Extract the [x, y] coordinate from the center of the cell holding the provided text.  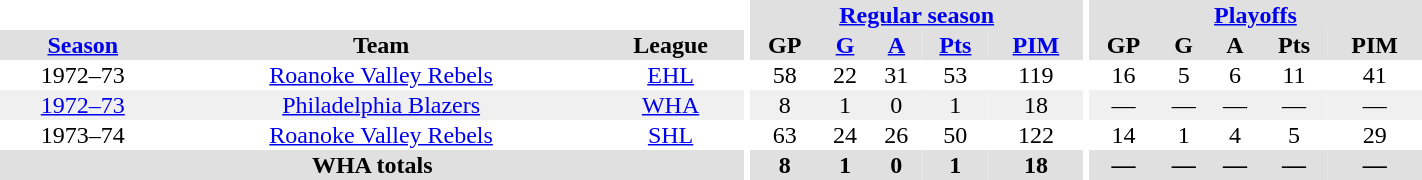
119 [1036, 75]
122 [1036, 135]
53 [956, 75]
WHA totals [372, 165]
Playoffs [1256, 15]
11 [1294, 75]
26 [896, 135]
16 [1124, 75]
14 [1124, 135]
50 [956, 135]
SHL [671, 135]
63 [784, 135]
League [671, 45]
22 [844, 75]
Season [83, 45]
Philadelphia Blazers [382, 105]
1973–74 [83, 135]
4 [1234, 135]
29 [1374, 135]
Team [382, 45]
EHL [671, 75]
WHA [671, 105]
Regular season [916, 15]
58 [784, 75]
41 [1374, 75]
31 [896, 75]
24 [844, 135]
6 [1234, 75]
